Scan for the cell matching the given text and deliver its [X, Y] coordinate at center. 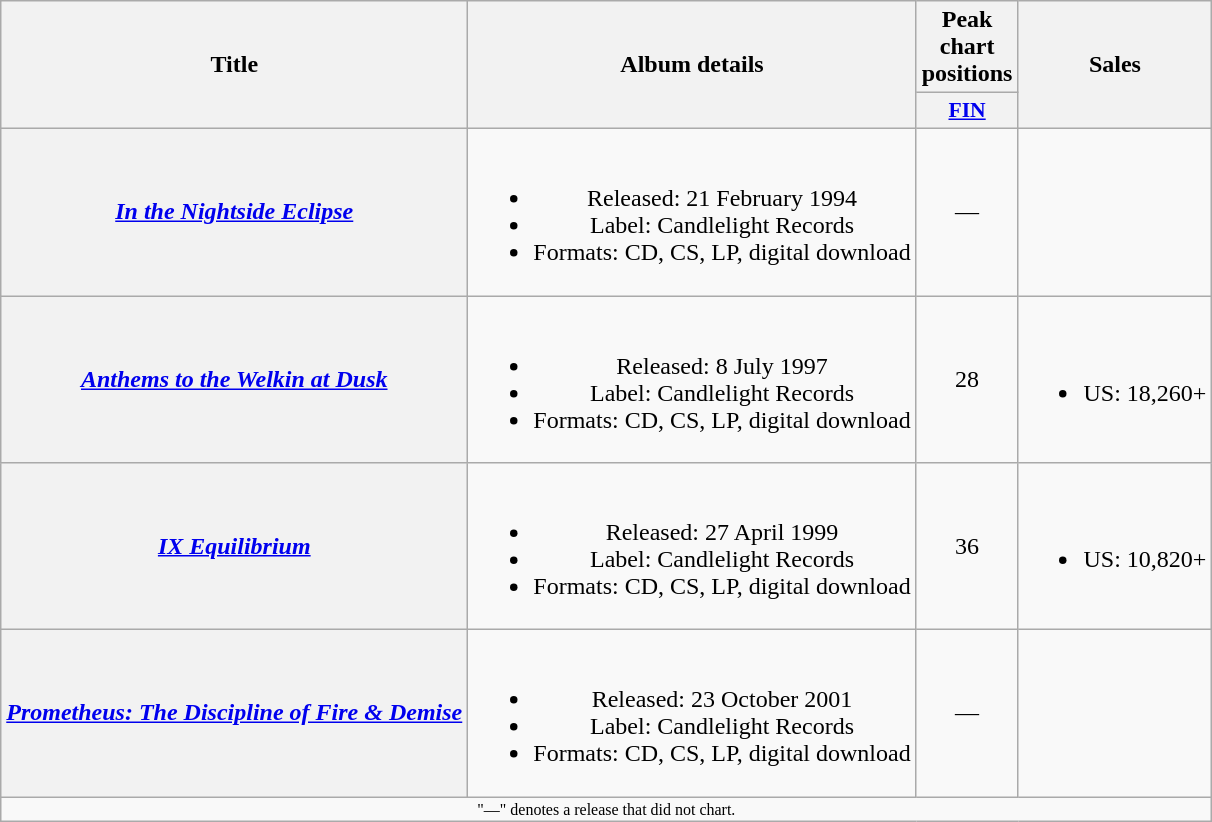
In the Nightside Eclipse [234, 212]
Released: 21 February 1994Label: Candlelight RecordsFormats: CD, CS, LP, digital download [692, 212]
Released: 8 July 1997Label: Candlelight RecordsFormats: CD, CS, LP, digital download [692, 380]
36 [967, 546]
Anthems to the Welkin at Dusk [234, 380]
Prometheus: The Discipline of Fire & Demise [234, 714]
US: 18,260+ [1115, 380]
FIN [967, 111]
Title [234, 65]
US: 10,820+ [1115, 546]
Sales [1115, 65]
Released: 23 October 2001Label: Candlelight RecordsFormats: CD, CS, LP, digital download [692, 714]
28 [967, 380]
Peak chart positions [967, 47]
Album details [692, 65]
Released: 27 April 1999Label: Candlelight RecordsFormats: CD, CS, LP, digital download [692, 546]
"—" denotes a release that did not chart. [606, 809]
IX Equilibrium [234, 546]
